Locate the cell with the specified text and output its (X, Y) center coordinate. 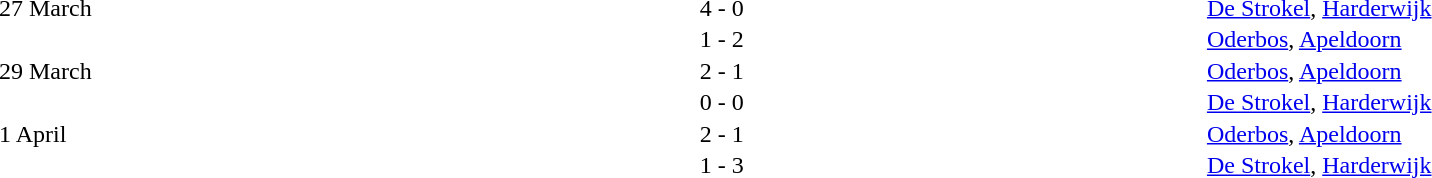
0 - 0 (722, 103)
1 - 2 (722, 39)
